From the cell containing the given text, extract its center point as [X, Y] coordinate. 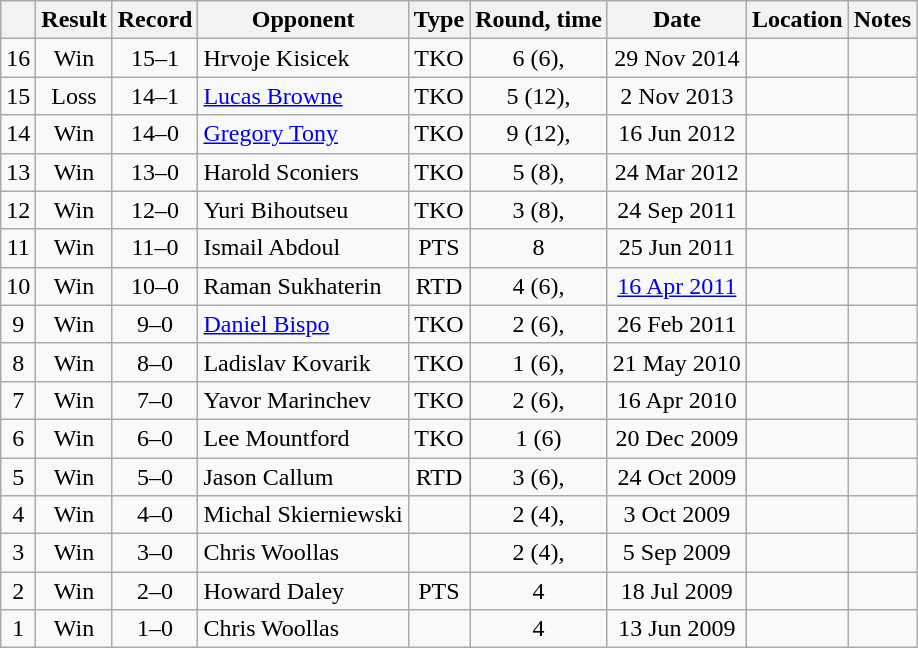
6 (6), [539, 58]
10–0 [155, 286]
5 Sep 2009 [676, 553]
Date [676, 20]
Ismail Abdoul [303, 248]
12 [18, 210]
13–0 [155, 172]
24 Sep 2011 [676, 210]
Jason Callum [303, 477]
Michal Skierniewski [303, 515]
16 Apr 2010 [676, 400]
20 Dec 2009 [676, 438]
29 Nov 2014 [676, 58]
2 [18, 591]
24 Mar 2012 [676, 172]
25 Jun 2011 [676, 248]
26 Feb 2011 [676, 324]
1 (6), [539, 362]
5 (12), [539, 96]
Lucas Browne [303, 96]
6–0 [155, 438]
6 [18, 438]
Raman Sukhaterin [303, 286]
11 [18, 248]
18 Jul 2009 [676, 591]
1 (6) [539, 438]
3 (6), [539, 477]
24 Oct 2009 [676, 477]
5 [18, 477]
Location [797, 20]
9 [18, 324]
1–0 [155, 629]
12–0 [155, 210]
9 (12), [539, 134]
Opponent [303, 20]
Harold Sconiers [303, 172]
15 [18, 96]
10 [18, 286]
13 [18, 172]
14 [18, 134]
3 [18, 553]
3 (8), [539, 210]
5–0 [155, 477]
2–0 [155, 591]
Yavor Marinchev [303, 400]
Notes [882, 20]
3–0 [155, 553]
13 Jun 2009 [676, 629]
Daniel Bispo [303, 324]
Result [74, 20]
11–0 [155, 248]
Howard Daley [303, 591]
Ladislav Kovarik [303, 362]
21 May 2010 [676, 362]
Lee Mountford [303, 438]
8–0 [155, 362]
Round, time [539, 20]
Gregory Tony [303, 134]
5 (8), [539, 172]
Yuri Bihoutseu [303, 210]
14–1 [155, 96]
16 Apr 2011 [676, 286]
14–0 [155, 134]
1 [18, 629]
15–1 [155, 58]
7 [18, 400]
Hrvoje Kisicek [303, 58]
4 (6), [539, 286]
3 Oct 2009 [676, 515]
16 [18, 58]
9–0 [155, 324]
Record [155, 20]
16 Jun 2012 [676, 134]
Type [438, 20]
7–0 [155, 400]
4–0 [155, 515]
2 Nov 2013 [676, 96]
Loss [74, 96]
